Extract the [x, y] coordinate from the center of the cell holding the provided text.  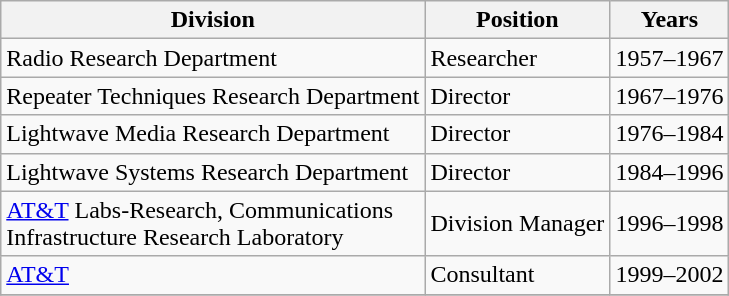
Division Manager [518, 224]
1976–1984 [670, 134]
Years [670, 20]
Position [518, 20]
AT&T [213, 275]
Repeater Techniques Research Department [213, 96]
1999–2002 [670, 275]
AT&T Labs-Research, CommunicationsInfrastructure Research Laboratory [213, 224]
Radio Research Department [213, 58]
Division [213, 20]
1957–1967 [670, 58]
Consultant [518, 275]
1967–1976 [670, 96]
1996–1998 [670, 224]
Researcher [518, 58]
Lightwave Media Research Department [213, 134]
Lightwave Systems Research Department [213, 172]
1984–1996 [670, 172]
